Return [X, Y] of the center of cell containing provided text 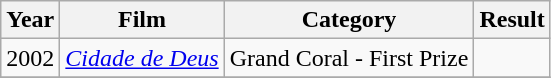
Cidade de Deus [142, 58]
Year [30, 20]
Category [349, 20]
Film [142, 20]
Result [512, 20]
Grand Coral - First Prize [349, 58]
2002 [30, 58]
